Provide the (x, y) coordinate of the cell's center where the given text is located.  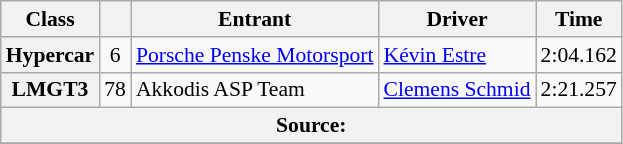
Akkodis ASP Team (255, 90)
Porsche Penske Motorsport (255, 55)
LMGT3 (50, 90)
Time (579, 19)
Clemens Schmid (456, 90)
Driver (456, 19)
2:21.257 (579, 90)
Class (50, 19)
Entrant (255, 19)
6 (115, 55)
Kévin Estre (456, 55)
78 (115, 90)
Hypercar (50, 55)
Source: (312, 126)
2:04.162 (579, 55)
